Locate the cell with the specified text and output its (x, y) center coordinate. 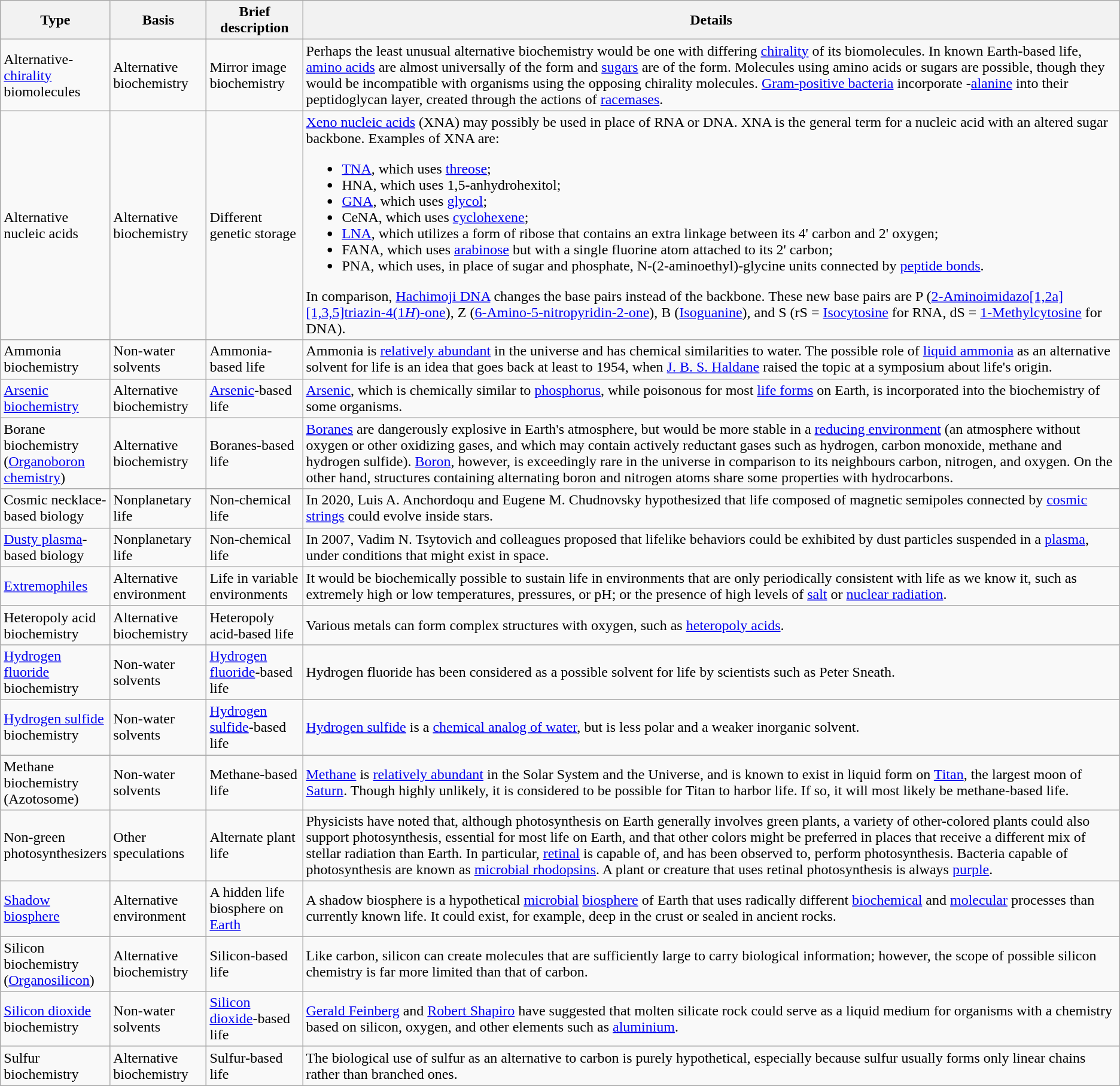
Ammonia biochemistry (55, 359)
Silicon dioxide-based life (255, 1019)
Type (55, 20)
Extremophiles (55, 586)
Shadow biosphere (55, 909)
Silicon biochemistry (Organosilicon) (55, 964)
Dusty plasma-based biology (55, 547)
Details (711, 20)
Alternative-chirality biomolecules (55, 75)
Boranes-based life (255, 454)
Sulfur-based life (255, 1066)
Borane biochemistry (Organoboron chemistry) (55, 454)
Different genetic storage (255, 225)
Cosmic necklace-based biology (55, 509)
Basis (158, 20)
Life in variable environments (255, 586)
Hydrogen sulfide-based life (255, 727)
Various metals can form complex structures with oxygen, such as heteropoly acids. (711, 625)
Silicon dioxide biochemistry (55, 1019)
Hydrogen fluoride has been considered as a possible solvent for life by scientists such as Peter Sneath. (711, 672)
Ammonia-based life (255, 359)
Hydrogen sulfide biochemistry (55, 727)
Arsenic biochemistry (55, 398)
Methane biochemistry (Azotosome) (55, 783)
Heteropoly acid-based life (255, 625)
Other speculations (158, 846)
Alternate plant life (255, 846)
Brief description (255, 20)
Methane-based life (255, 783)
Arsenic-based life (255, 398)
Hydrogen fluoride biochemistry (55, 672)
Hydrogen fluoride-based life (255, 672)
Heteropoly acid biochemistry (55, 625)
Silicon-based life (255, 964)
Sulfur biochemistry (55, 1066)
Non-green photosynthesizers (55, 846)
A hidden life biosphere on Earth (255, 909)
Hydrogen sulfide is a chemical analog of water, but is less polar and a weaker inorganic solvent. (711, 727)
Alternative nucleic acids (55, 225)
Mirror image biochemistry (255, 75)
